Search for the cell housing the specified text and yield its [X, Y] center coordinate. 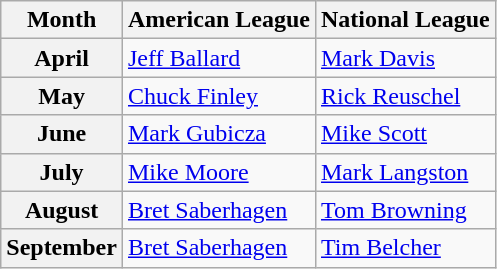
September [62, 248]
Chuck Finley [218, 96]
Tim Belcher [405, 248]
Jeff Ballard [218, 58]
Tom Browning [405, 210]
August [62, 210]
American League [218, 20]
Mike Moore [218, 172]
National League [405, 20]
Mark Davis [405, 58]
June [62, 134]
Mark Gubicza [218, 134]
May [62, 96]
Month [62, 20]
July [62, 172]
Rick Reuschel [405, 96]
Mark Langston [405, 172]
April [62, 58]
Mike Scott [405, 134]
